Capture the cell that displays the provided text and extract its [x, y] central coordinate. 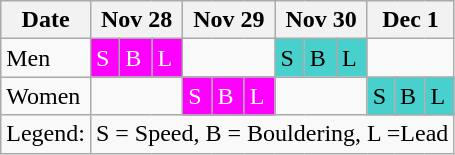
Women [46, 96]
Nov 30 [321, 20]
Date [46, 20]
Dec 1 [410, 20]
Nov 28 [136, 20]
Nov 29 [229, 20]
Men [46, 58]
S = Speed, B = Bouldering, L =Lead [272, 134]
Legend: [46, 134]
